Return [X, Y] of the center of cell containing provided text 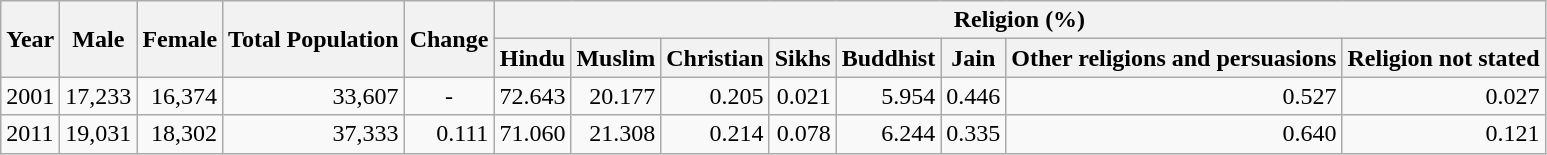
0.640 [1174, 134]
37,333 [314, 134]
Sikhs [802, 58]
0.205 [715, 96]
Other religions and persuasions [1174, 58]
0.121 [1444, 134]
Female [180, 39]
33,607 [314, 96]
Christian [715, 58]
0.527 [1174, 96]
6.244 [888, 134]
71.060 [532, 134]
5.954 [888, 96]
Hindu [532, 58]
2001 [30, 96]
0.021 [802, 96]
17,233 [98, 96]
19,031 [98, 134]
Religion (%) [1020, 20]
0.446 [974, 96]
0.214 [715, 134]
0.335 [974, 134]
0.078 [802, 134]
16,374 [180, 96]
Buddhist [888, 58]
0.027 [1444, 96]
Year [30, 39]
18,302 [180, 134]
- [449, 96]
Jain [974, 58]
2011 [30, 134]
Male [98, 39]
72.643 [532, 96]
0.111 [449, 134]
21.308 [616, 134]
Change [449, 39]
20.177 [616, 96]
Religion not stated [1444, 58]
Muslim [616, 58]
Total Population [314, 39]
